Extract the (X, Y) coordinate from the center of the cell holding the provided text.  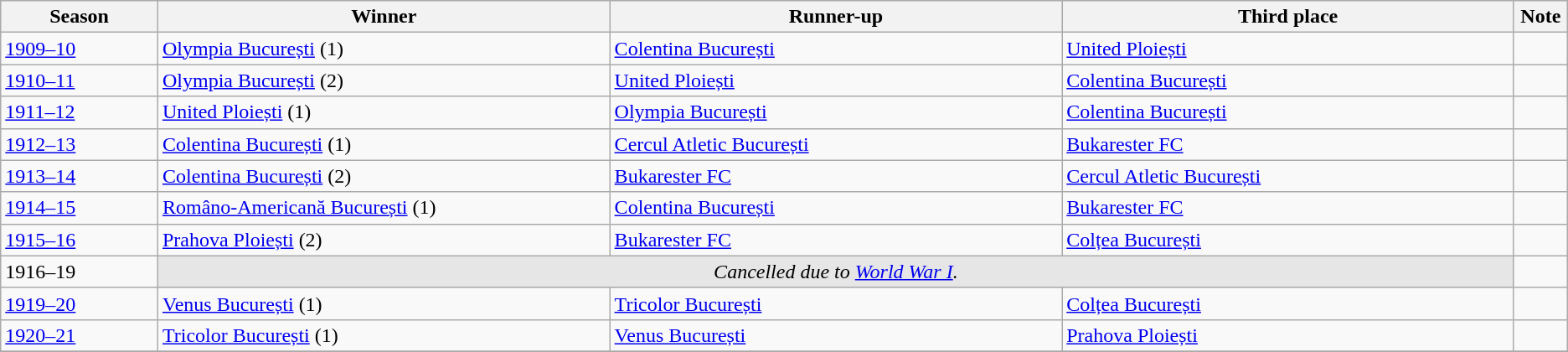
1919–20 (80, 303)
Olympia București (1) (384, 49)
United Ploiești (1) (384, 112)
Colentina București (1) (384, 144)
Prahova Ploiești (2) (384, 240)
Cancelled due to World War I. (836, 272)
Olympia București (2) (384, 80)
1911–12 (80, 112)
1912–13 (80, 144)
Prahova Ploiești (1288, 335)
Olympia București (836, 112)
1920–21 (80, 335)
1915–16 (80, 240)
1916–19 (80, 272)
Runner-up (836, 17)
Season (80, 17)
Colentina București (2) (384, 176)
Note (1540, 17)
1910–11 (80, 80)
1914–15 (80, 208)
Tricolor București (836, 303)
Tricolor București (1) (384, 335)
Winner (384, 17)
Româno-Americană București (1) (384, 208)
1913–14 (80, 176)
Venus București (836, 335)
1909–10 (80, 49)
Venus București (1) (384, 303)
Third place (1288, 17)
